Detect which cell encompasses the target text, then output its (x, y) center coordinate. 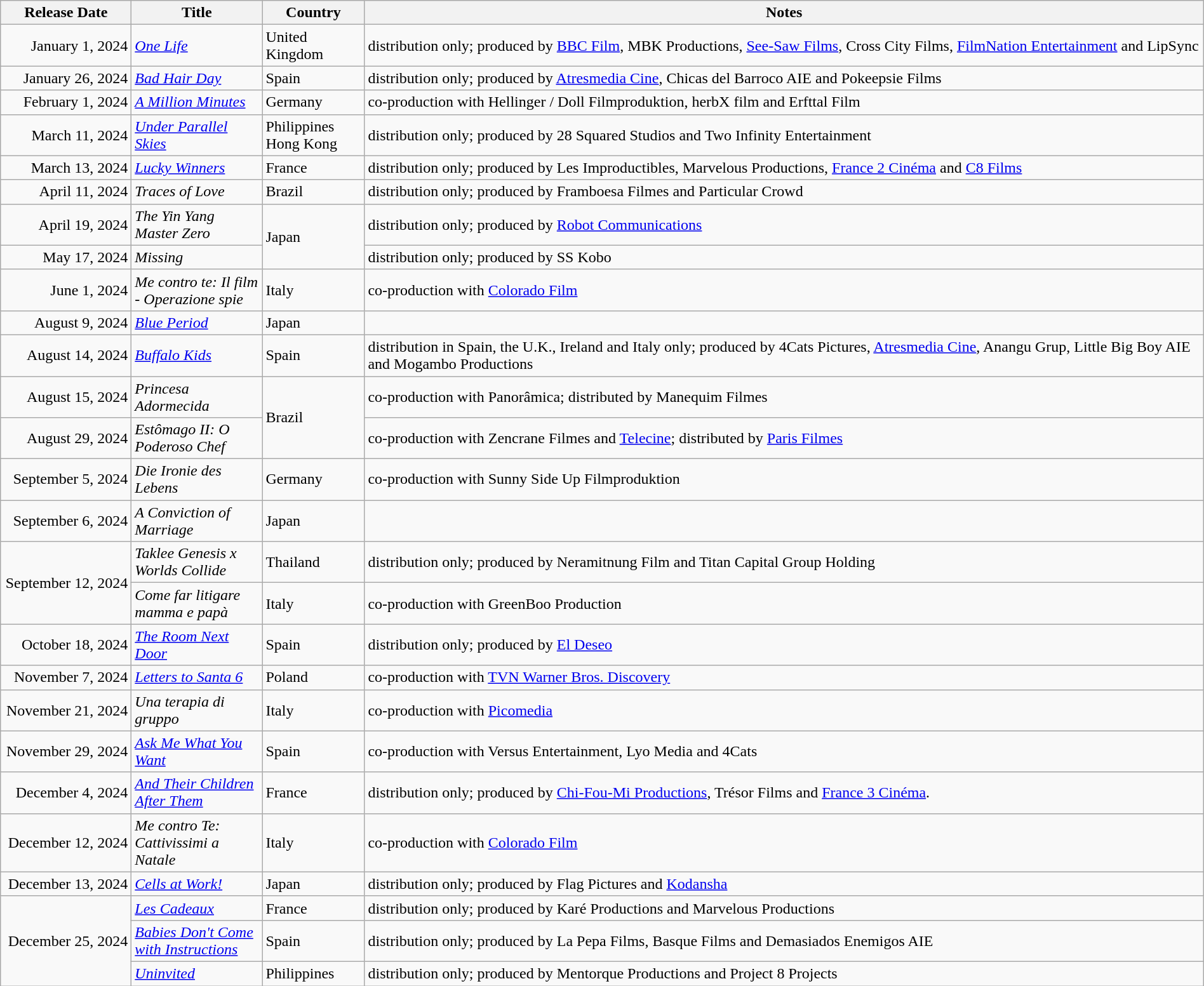
March 11, 2024 (66, 135)
September 5, 2024 (66, 480)
Me contro te: Il film - Operazione spie (197, 290)
February 1, 2024 (66, 102)
January 1, 2024 (66, 46)
distribution only; produced by Karé Productions and Marvelous Productions (784, 908)
December 12, 2024 (66, 843)
September 12, 2024 (66, 583)
Taklee Genesis x Worlds Collide (197, 563)
United Kingdom (314, 46)
Ask Me What You Want (197, 752)
Notes (784, 13)
distribution only; produced by BBC Film, MBK Productions, See-Saw Films, Cross City Films, FilmNation Entertainment and LipSync (784, 46)
Princesa Adormecida (197, 396)
co-production with Picomedia (784, 710)
co-production with Hellinger / Doll Filmproduktion, herbX film and Erfttal Film (784, 102)
March 13, 2024 (66, 168)
September 6, 2024 (66, 521)
Bad Hair Day (197, 78)
Babies Don't Come with Instructions (197, 941)
distribution only; produced by Mentorque Productions and Project 8 Projects (784, 973)
One Life (197, 46)
The Yin Yang Master Zero (197, 225)
November 21, 2024 (66, 710)
Title (197, 13)
Missing (197, 257)
Lucky Winners (197, 168)
Release Date (66, 13)
December 25, 2024 (66, 941)
April 19, 2024 (66, 225)
distribution only; produced by Framboesa Filmes and Particular Crowd (784, 192)
August 9, 2024 (66, 323)
co-production with Panorâmica; distributed by Manequim Filmes (784, 396)
Blue Period (197, 323)
distribution only; produced by Flag Pictures and Kodansha (784, 884)
Estômago II: O Poderoso Chef (197, 438)
Traces of Love (197, 192)
co-production with GreenBoo Production (784, 603)
And Their Children After Them (197, 792)
Cells at Work! (197, 884)
Letters to Santa 6 (197, 677)
distribution only; produced by SS Kobo (784, 257)
January 26, 2024 (66, 78)
co-production with Versus Entertainment, Lyo Media and 4Cats (784, 752)
Die Ironie des Lebens (197, 480)
Thailand (314, 563)
A Million Minutes (197, 102)
Philippines (314, 973)
distribution only; produced by El Deseo (784, 645)
distribution only; produced by La Pepa Films, Basque Films and Demasiados Enemigos AIE (784, 941)
May 17, 2024 (66, 257)
October 18, 2024 (66, 645)
Come far litigare mamma e papà (197, 603)
August 15, 2024 (66, 396)
Me contro Te: Cattivissimi a Natale (197, 843)
distribution only; produced by Atresmedia Cine, Chicas del Barroco AIE and Pokeepsie Films (784, 78)
December 13, 2024 (66, 884)
April 11, 2024 (66, 192)
distribution only; produced by 28 Squared Studios and Two Infinity Entertainment (784, 135)
August 29, 2024 (66, 438)
December 4, 2024 (66, 792)
The Room Next Door (197, 645)
Uninvited (197, 973)
co-production with Sunny Side Up Filmproduktion (784, 480)
Una terapia di gruppo (197, 710)
Buffalo Kids (197, 356)
distribution only; produced by Neramitnung Film and Titan Capital Group Holding (784, 563)
November 7, 2024 (66, 677)
distribution only; produced by Les Improductibles, Marvelous Productions, France 2 Cinéma and C8 Films (784, 168)
A Conviction of Marriage (197, 521)
co-production with TVN Warner Bros. Discovery (784, 677)
June 1, 2024 (66, 290)
Poland (314, 677)
distribution only; produced by Robot Communications (784, 225)
Les Cadeaux (197, 908)
November 29, 2024 (66, 752)
Country (314, 13)
distribution only; produced by Chi-Fou-Mi Productions, Trésor Films and France 3 Cinéma. (784, 792)
Under Parallel Skies (197, 135)
Philippines Hong Kong (314, 135)
co-production with Zencrane Filmes and Telecine; distributed by Paris Filmes (784, 438)
August 14, 2024 (66, 356)
